Detect which cell encompasses the target text, then output its [x, y] center coordinate. 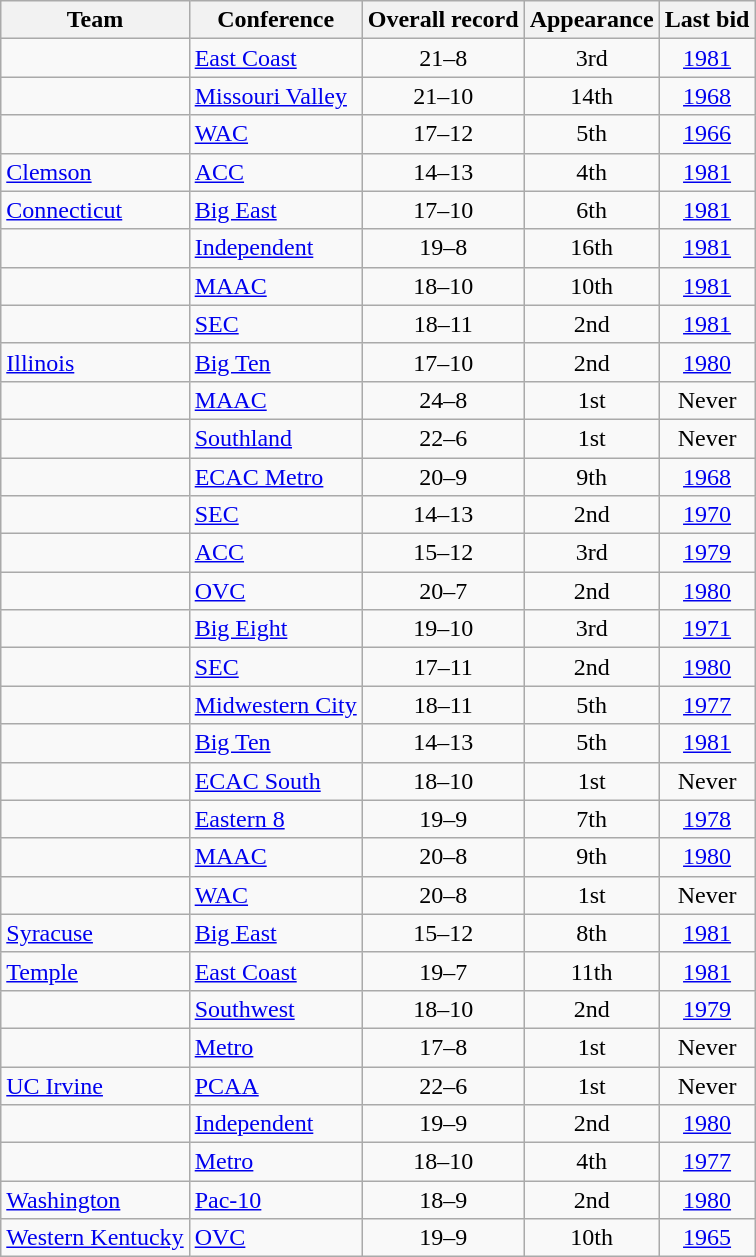
Appearance [592, 20]
1978 [707, 819]
19–7 [443, 971]
16th [592, 248]
1971 [707, 629]
Conference [276, 20]
20–7 [443, 591]
Western Kentucky [95, 1238]
19–10 [443, 629]
1966 [707, 134]
19–8 [443, 248]
Pac-10 [276, 1200]
11th [592, 971]
1970 [707, 515]
PCAA [276, 1085]
ECAC South [276, 781]
6th [592, 210]
Team [95, 20]
UC Irvine [95, 1085]
Overall record [443, 20]
17–8 [443, 1047]
17–12 [443, 134]
21–8 [443, 58]
Southwest [276, 1009]
24–8 [443, 400]
Last bid [707, 20]
Syracuse [95, 933]
Washington [95, 1200]
17–11 [443, 667]
Temple [95, 971]
Big Eight [276, 629]
ECAC Metro [276, 477]
20–9 [443, 477]
Eastern 8 [276, 819]
Clemson [95, 172]
1965 [707, 1238]
Connecticut [95, 210]
Missouri Valley [276, 96]
21–10 [443, 96]
14th [592, 96]
8th [592, 933]
7th [592, 819]
Illinois [95, 362]
Midwestern City [276, 705]
18–9 [443, 1200]
Southland [276, 438]
